For the text-containing cell, return its midpoint in [X, Y] coordinate format. 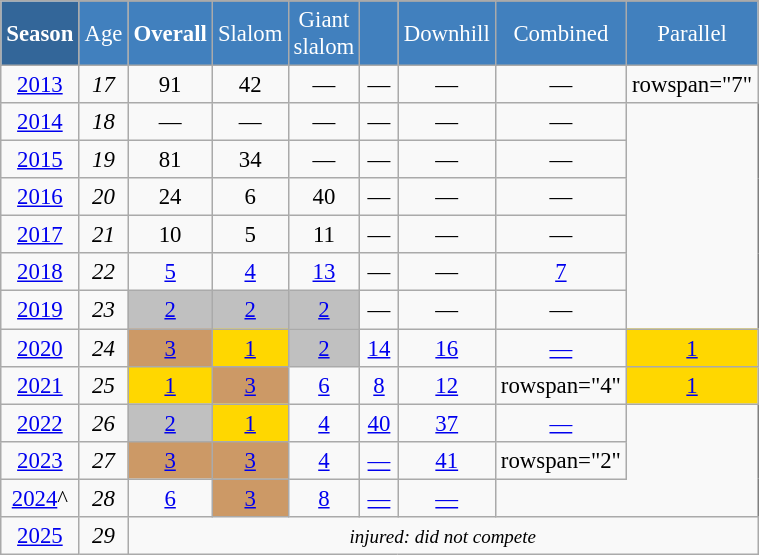
2015 [40, 160]
91 [170, 85]
28 [104, 498]
2018 [40, 273]
rowspan="4" [560, 385]
37 [446, 423]
17 [104, 85]
Overall [170, 34]
81 [170, 160]
2016 [40, 197]
rowspan="2" [560, 460]
19 [104, 160]
rowspan="7" [692, 85]
Slalom [250, 34]
25 [104, 385]
14 [379, 348]
41 [446, 460]
21 [104, 235]
2023 [40, 460]
20 [104, 197]
27 [104, 460]
26 [104, 423]
2017 [40, 235]
Age [104, 34]
Season [40, 34]
10 [170, 235]
injured: did not compete [443, 536]
Combined [560, 34]
2025 [40, 536]
2014 [40, 122]
7 [560, 273]
2019 [40, 310]
Giantslalom [324, 34]
2021 [40, 385]
2024^ [40, 498]
2020 [40, 348]
23 [104, 310]
Parallel [692, 34]
16 [446, 348]
22 [104, 273]
2022 [40, 423]
11 [324, 235]
13 [324, 273]
Downhill [446, 34]
12 [446, 385]
34 [250, 160]
18 [104, 122]
2013 [40, 85]
42 [250, 85]
29 [104, 536]
